Return (X, Y) of the center of cell containing provided text 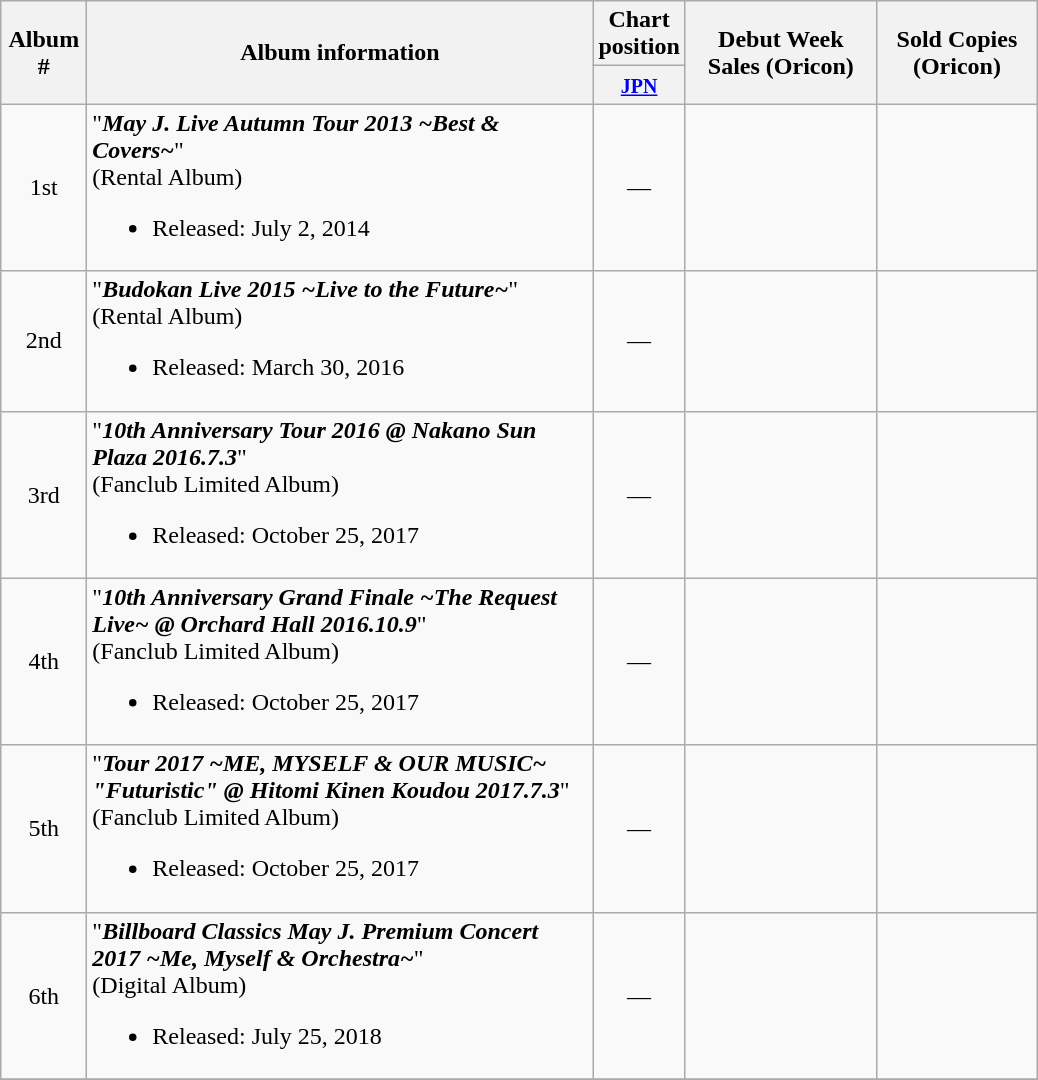
2nd (44, 341)
3rd (44, 494)
Album # (44, 52)
Sold Copies (Oricon) (956, 52)
Album information (340, 52)
"Budokan Live 2015 ~Live to the Future~"(Rental Album)Released: March 30, 2016 (340, 341)
"10th Anniversary Grand Finale ~The Request Live~ @ Orchard Hall 2016.10.9" (Fanclub Limited Album)Released: October 25, 2017 (340, 662)
JPN (639, 85)
6th (44, 996)
"10th Anniversary Tour 2016 @ Nakano Sun Plaza 2016.7.3" (Fanclub Limited Album)Released: October 25, 2017 (340, 494)
Chart position (639, 34)
"Tour 2017 ~ME, MYSELF & OUR MUSIC~ "Futuristic" @ Hitomi Kinen Koudou 2017.7.3" (Fanclub Limited Album)Released: October 25, 2017 (340, 828)
Debut Week Sales (Oricon) (780, 52)
"Billboard Classics May J. Premium Concert 2017 ~Me, Myself & Orchestra~" (Digital Album)Released: July 25, 2018 (340, 996)
4th (44, 662)
"May J. Live Autumn Tour 2013 ~Best & Covers~"(Rental Album)Released: July 2, 2014 (340, 188)
5th (44, 828)
1st (44, 188)
